Locate the cell with the specified text and output its [X, Y] center coordinate. 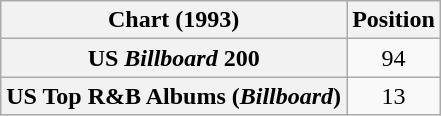
US Billboard 200 [174, 58]
US Top R&B Albums (Billboard) [174, 96]
13 [394, 96]
Position [394, 20]
94 [394, 58]
Chart (1993) [174, 20]
